Return the [x, y] coordinate for the center point of the cell that contains the specified text.  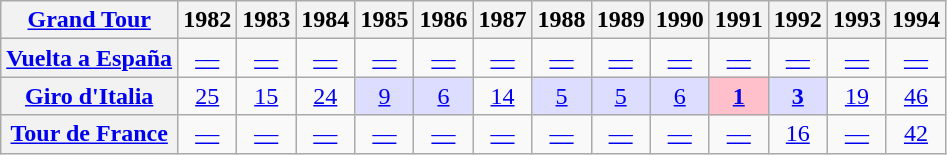
1 [738, 96]
42 [916, 134]
1988 [562, 20]
Vuelta a España [90, 58]
14 [502, 96]
1991 [738, 20]
25 [208, 96]
1984 [326, 20]
46 [916, 96]
1987 [502, 20]
1993 [856, 20]
Giro d'Italia [90, 96]
9 [384, 96]
3 [798, 96]
19 [856, 96]
1982 [208, 20]
16 [798, 134]
24 [326, 96]
1994 [916, 20]
1986 [444, 20]
Tour de France [90, 134]
1992 [798, 20]
15 [266, 96]
1990 [680, 20]
1985 [384, 20]
1989 [620, 20]
1983 [266, 20]
Grand Tour [90, 20]
